From the cell containing the given text, extract its center point as (X, Y) coordinate. 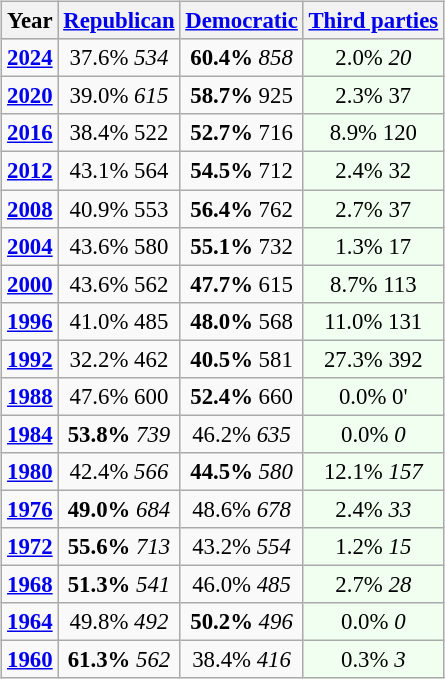
49.0% 684 (119, 509)
43.6% 580 (119, 246)
39.0% 615 (119, 96)
Third parties (373, 21)
58.7% 925 (242, 96)
12.1% 157 (373, 472)
60.4% 858 (242, 58)
38.4% 416 (242, 660)
50.2% 496 (242, 622)
37.6% 534 (119, 58)
32.2% 462 (119, 359)
52.4% 660 (242, 396)
56.4% 762 (242, 209)
47.7% 615 (242, 284)
27.3% 392 (373, 359)
46.2% 635 (242, 434)
2.3% 37 (373, 96)
1972 (30, 547)
2.4% 32 (373, 171)
2.4% 33 (373, 509)
2016 (30, 133)
2020 (30, 96)
2000 (30, 284)
1964 (30, 622)
1988 (30, 396)
47.6% 600 (119, 396)
2008 (30, 209)
40.9% 553 (119, 209)
43.1% 564 (119, 171)
11.0% 131 (373, 321)
1976 (30, 509)
Republican (119, 21)
0.0% 0' (373, 396)
1980 (30, 472)
52.7% 716 (242, 133)
Democratic (242, 21)
48.6% 678 (242, 509)
1996 (30, 321)
2.7% 28 (373, 584)
1960 (30, 660)
43.6% 562 (119, 284)
1.2% 15 (373, 547)
49.8% 492 (119, 622)
1968 (30, 584)
55.1% 732 (242, 246)
46.0% 485 (242, 584)
1.3% 17 (373, 246)
2012 (30, 171)
48.0% 568 (242, 321)
2.7% 37 (373, 209)
42.4% 566 (119, 472)
2.0% 20 (373, 58)
43.2% 554 (242, 547)
8.7% 113 (373, 284)
54.5% 712 (242, 171)
44.5% 580 (242, 472)
2004 (30, 246)
61.3% 562 (119, 660)
1992 (30, 359)
40.5% 581 (242, 359)
1984 (30, 434)
41.0% 485 (119, 321)
51.3% 541 (119, 584)
2024 (30, 58)
53.8% 739 (119, 434)
8.9% 120 (373, 133)
55.6% 713 (119, 547)
Year (30, 21)
0.3% 3 (373, 660)
38.4% 522 (119, 133)
